Locate the cell with the specified text and output its (x, y) center coordinate. 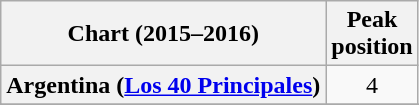
Argentina (Los 40 Principales) (164, 85)
4 (372, 85)
Chart (2015–2016) (164, 34)
Peakposition (372, 34)
